Extract the (x, y) coordinate from the center of the cell holding the provided text.  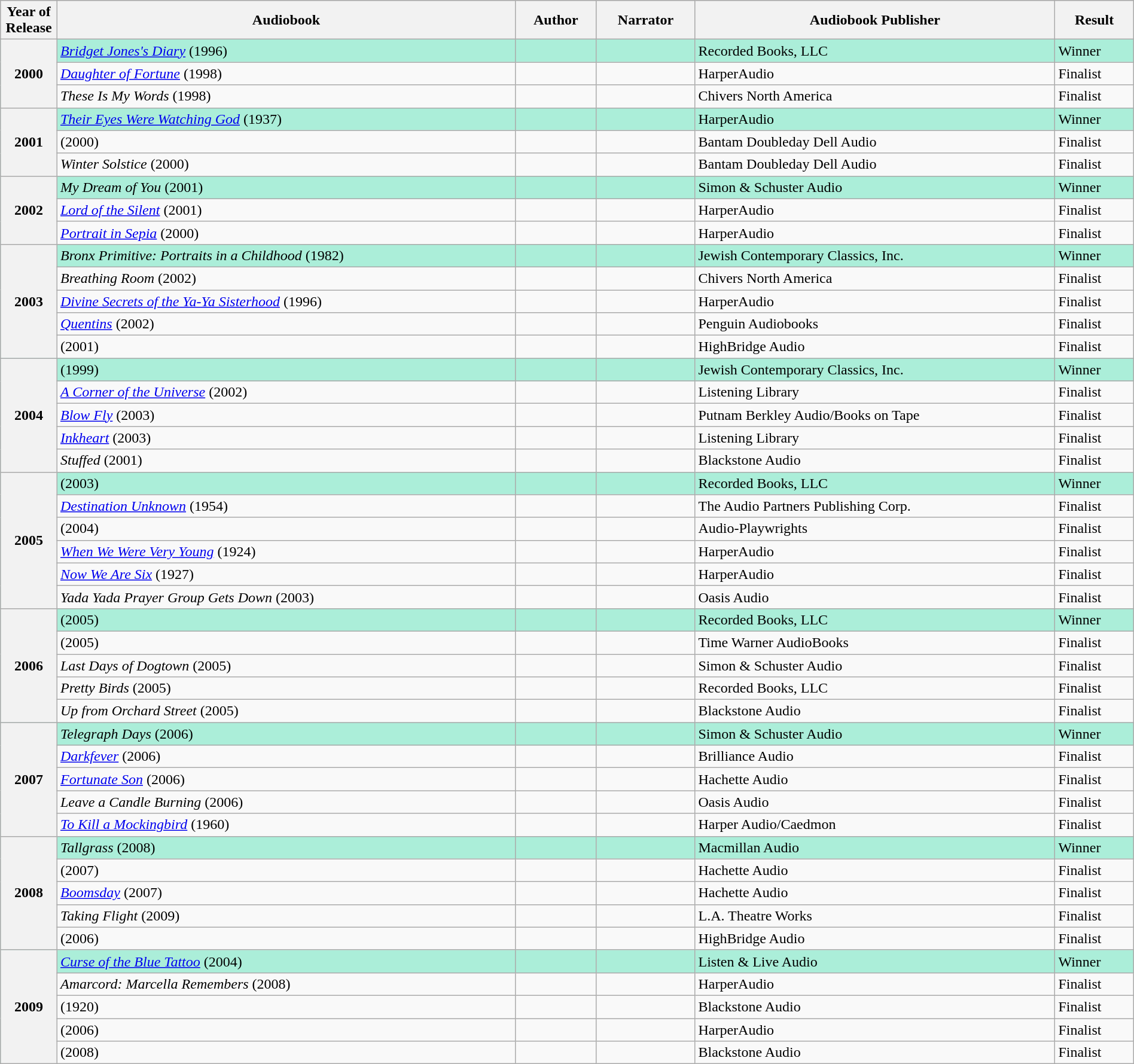
L.A. Theatre Works (875, 916)
(2007) (286, 870)
When We Were Very Young (1924) (286, 551)
Breathing Room (2002) (286, 278)
My Dream of You (2001) (286, 187)
Time Warner AudioBooks (875, 642)
Pretty Birds (2005) (286, 688)
Brilliance Audio (875, 757)
These Is My Words (1998) (286, 96)
Author (556, 20)
2008 (29, 893)
Inkheart (2003) (286, 438)
Stuffed (2001) (286, 461)
Their Eyes Were Watching God (1937) (286, 119)
Bridget Jones's Diary (1996) (286, 51)
Fortunate Son (2006) (286, 779)
Lord of the Silent (2001) (286, 210)
2009 (29, 1007)
Daughter of Fortune (1998) (286, 74)
2006 (29, 665)
(1999) (286, 370)
(1920) (286, 1007)
Destination Unknown (1954) (286, 506)
2001 (29, 142)
The Audio Partners Publishing Corp. (875, 506)
Macmillan Audio (875, 847)
(2001) (286, 347)
Up from Orchard Street (2005) (286, 711)
Penguin Audiobooks (875, 324)
(2000) (286, 142)
2002 (29, 210)
Quentins (2002) (286, 324)
2007 (29, 779)
Audiobook (286, 20)
Blow Fly (2003) (286, 415)
Telegraph Days (2006) (286, 734)
Darkfever (2006) (286, 757)
(2003) (286, 483)
A Corner of the Universe (2002) (286, 392)
Tallgrass (2008) (286, 847)
2000 (29, 74)
Result (1095, 20)
Amarcord: Marcella Remembers (2008) (286, 984)
Leave a Candle Burning (2006) (286, 802)
Curse of the Blue Tattoo (2004) (286, 961)
Audio-Playwrights (875, 529)
Bronx Primitive: Portraits in a Childhood (1982) (286, 255)
Listen & Live Audio (875, 961)
Winter Solstice (2000) (286, 164)
Portrait in Sepia (2000) (286, 233)
Now We Are Six (1927) (286, 574)
(2004) (286, 529)
Yada Yada Prayer Group Gets Down (2003) (286, 597)
Putnam Berkley Audio/Books on Tape (875, 415)
Boomsday (2007) (286, 893)
Taking Flight (2009) (286, 916)
2004 (29, 415)
(2008) (286, 1053)
2005 (29, 540)
Last Days of Dogtown (2005) (286, 666)
Harper Audio/Caedmon (875, 825)
Audiobook Publisher (875, 20)
Narrator (646, 20)
Divine Secrets of the Ya-Ya Sisterhood (1996) (286, 301)
Year of Release (29, 20)
To Kill a Mockingbird (1960) (286, 825)
2003 (29, 301)
